Extract the [x, y] coordinate from the center of the cell holding the provided text.  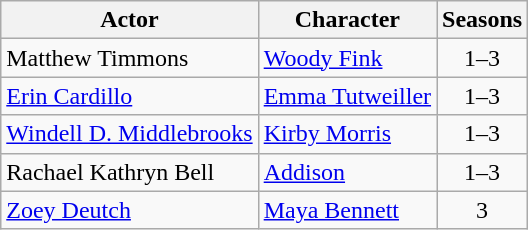
Actor [130, 20]
Matthew Timmons [130, 58]
Emma Tutweiller [347, 96]
3 [482, 210]
Zoey Deutch [130, 210]
Windell D. Middlebrooks [130, 134]
Character [347, 20]
Erin Cardillo [130, 96]
Maya Bennett [347, 210]
Addison [347, 172]
Woody Fink [347, 58]
Kirby Morris [347, 134]
Rachael Kathryn Bell [130, 172]
Seasons [482, 20]
